From the cell containing the given text, extract its center point as [x, y] coordinate. 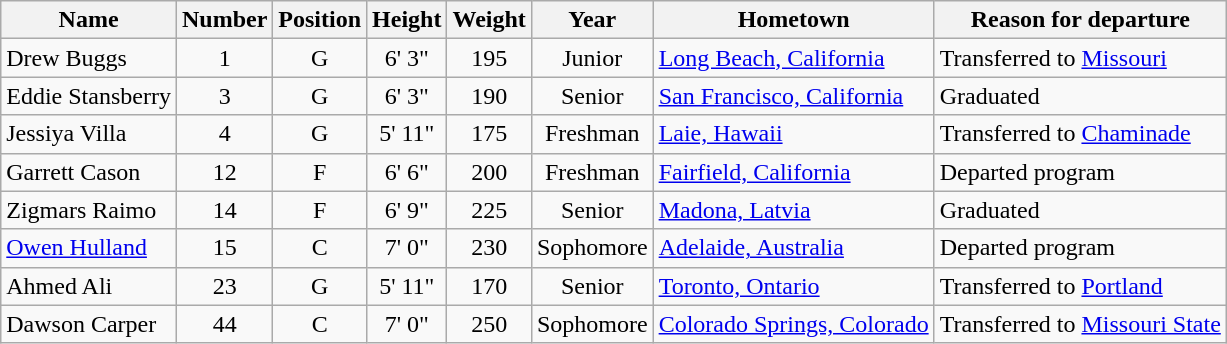
195 [489, 58]
Garrett Cason [89, 172]
Madona, Latvia [794, 210]
Toronto, Ontario [794, 286]
Transferred to Portland [1080, 286]
Zigmars Raimo [89, 210]
23 [224, 286]
190 [489, 96]
15 [224, 248]
230 [489, 248]
Drew Buggs [89, 58]
Transferred to Missouri State [1080, 324]
170 [489, 286]
Transferred to Chaminade [1080, 134]
1 [224, 58]
Height [407, 20]
12 [224, 172]
Colorado Springs, Colorado [794, 324]
Long Beach, California [794, 58]
Weight [489, 20]
Dawson Carper [89, 324]
Ahmed Ali [89, 286]
Eddie Stansberry [89, 96]
Transferred to Missouri [1080, 58]
Fairfield, California [794, 172]
Jessiya Villa [89, 134]
6' 9" [407, 210]
225 [489, 210]
Adelaide, Australia [794, 248]
Reason for departure [1080, 20]
Name [89, 20]
250 [489, 324]
3 [224, 96]
Owen Hulland [89, 248]
4 [224, 134]
175 [489, 134]
Hometown [794, 20]
14 [224, 210]
Year [592, 20]
200 [489, 172]
6' 6" [407, 172]
Junior [592, 58]
San Francisco, California [794, 96]
Laie, Hawaii [794, 134]
44 [224, 324]
Position [320, 20]
Number [224, 20]
